Output the (X, Y) coordinate of the center of the cell containing the given text.  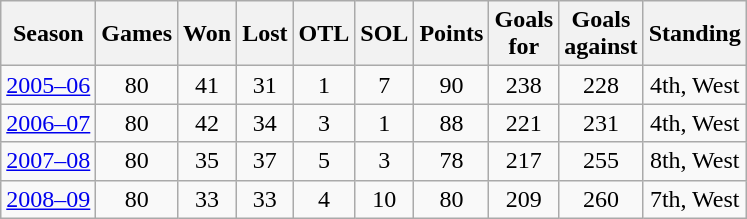
Goalsagainst (601, 34)
31 (265, 85)
2007–08 (48, 161)
4 (324, 199)
228 (601, 85)
231 (601, 123)
10 (384, 199)
78 (452, 161)
7th, West (694, 199)
8th, West (694, 161)
SOL (384, 34)
35 (208, 161)
90 (452, 85)
41 (208, 85)
209 (524, 199)
260 (601, 199)
Games (137, 34)
217 (524, 161)
2006–07 (48, 123)
Season (48, 34)
42 (208, 123)
Points (452, 34)
37 (265, 161)
34 (265, 123)
OTL (324, 34)
88 (452, 123)
238 (524, 85)
255 (601, 161)
Goalsfor (524, 34)
Standing (694, 34)
7 (384, 85)
Won (208, 34)
5 (324, 161)
Lost (265, 34)
221 (524, 123)
2005–06 (48, 85)
2008–09 (48, 199)
